Provide the (X, Y) coordinate of the cell's center where the given text is located.  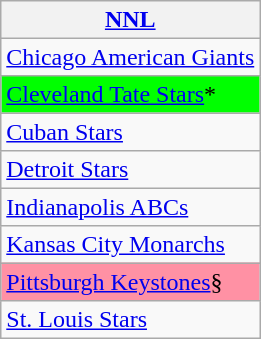
St. Louis Stars (130, 318)
Cleveland Tate Stars* (130, 94)
Detroit Stars (130, 170)
Cuban Stars (130, 132)
NNL (130, 20)
Pittsburgh Keystones§ (130, 282)
Chicago American Giants (130, 56)
Kansas City Monarchs (130, 244)
Indianapolis ABCs (130, 206)
